Output the (X, Y) coordinate of the center of the cell containing the given text.  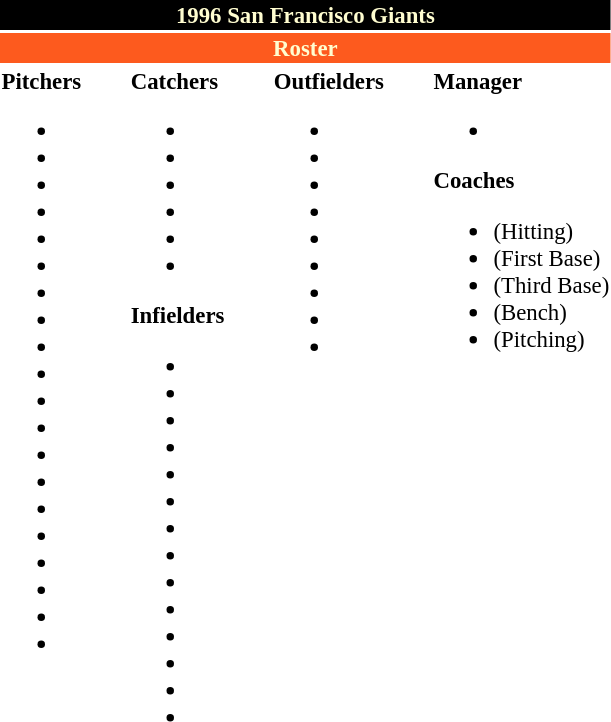
1996 San Francisco Giants (306, 15)
Roster (306, 48)
